Locate the cell with the specified text and output its (x, y) center coordinate. 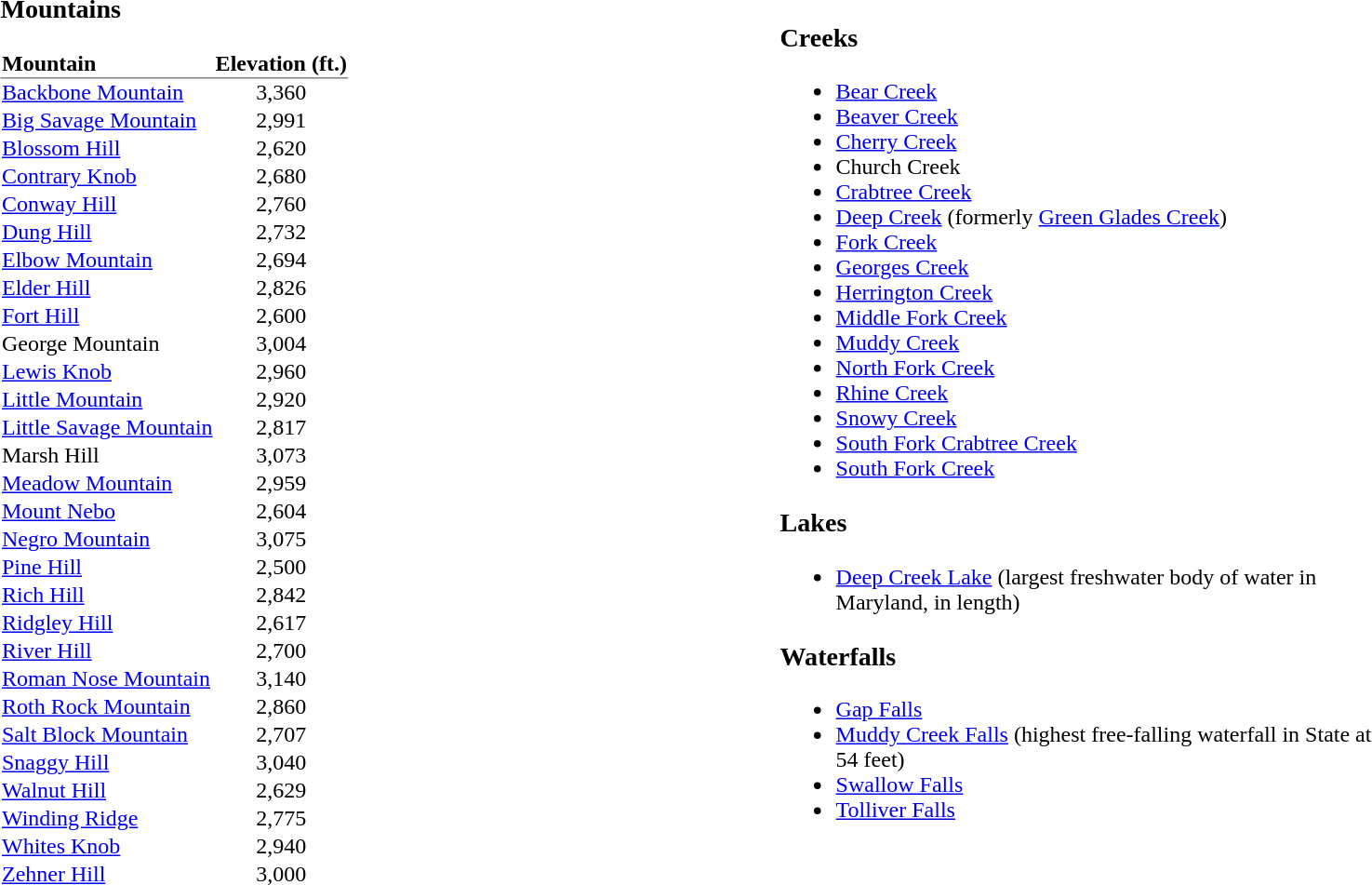
2,817 (281, 428)
Ridgley Hill (107, 624)
3,140 (281, 679)
2,842 (281, 596)
2,500 (281, 568)
Marsh Hill (107, 456)
Roth Rock Mountain (107, 707)
Lewis Knob (107, 372)
George Mountain (107, 344)
Blossom Hill (107, 149)
2,940 (281, 847)
Negro Mountain (107, 540)
Elder Hill (107, 288)
2,600 (281, 316)
Conway Hill (107, 205)
2,680 (281, 177)
Whites Knob (107, 847)
Contrary Knob (107, 177)
Roman Nose Mountain (107, 679)
Fort Hill (107, 316)
2,826 (281, 288)
2,860 (281, 707)
3,040 (281, 763)
2,700 (281, 651)
Dung Hill (107, 233)
2,629 (281, 791)
Big Savage Mountain (107, 121)
2,617 (281, 624)
2,604 (281, 512)
Winding Ridge (107, 819)
River Hill (107, 651)
2,775 (281, 819)
Salt Block Mountain (107, 735)
Snaggy Hill (107, 763)
3,075 (281, 540)
2,991 (281, 121)
2,760 (281, 205)
Meadow Mountain (107, 484)
Mountain (107, 65)
Rich Hill (107, 596)
2,920 (281, 400)
Little Mountain (107, 400)
Elevation (ft.) (281, 65)
Backbone Mountain (107, 93)
3,004 (281, 344)
2,732 (281, 233)
Walnut Hill (107, 791)
Elbow Mountain (107, 261)
3,073 (281, 456)
2,707 (281, 735)
2,959 (281, 484)
Pine Hill (107, 568)
Mount Nebo (107, 512)
2,960 (281, 372)
2,620 (281, 149)
2,694 (281, 261)
Little Savage Mountain (107, 428)
3,360 (281, 93)
